Pinpoint the cell where the given text exists, returning its [X, Y] midpoint coordinate. 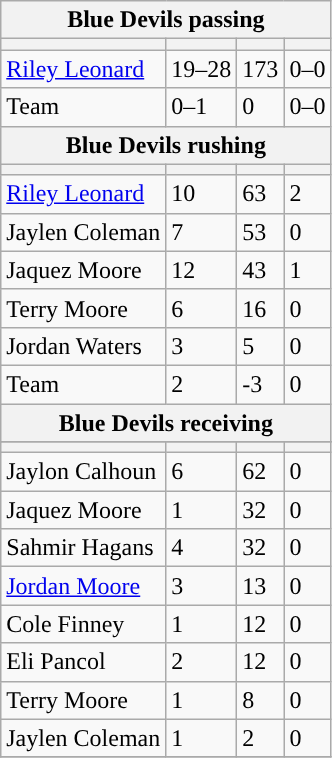
53 [260, 232]
7 [202, 232]
Blue Devils receiving [166, 423]
173 [260, 69]
4 [202, 548]
13 [260, 586]
43 [260, 270]
16 [260, 308]
Jordan Waters [84, 346]
Cole Finney [84, 624]
5 [260, 346]
19–28 [202, 69]
10 [202, 194]
-3 [260, 384]
63 [260, 194]
Blue Devils rushing [166, 145]
Blue Devils passing [166, 20]
Jaylon Calhoun [84, 472]
Sahmir Hagans [84, 548]
Jordan Moore [84, 586]
Eli Pancol [84, 662]
8 [260, 700]
62 [260, 472]
0–1 [202, 107]
